Find where the given text appears and provide that cell's center as [x, y] coordinate. 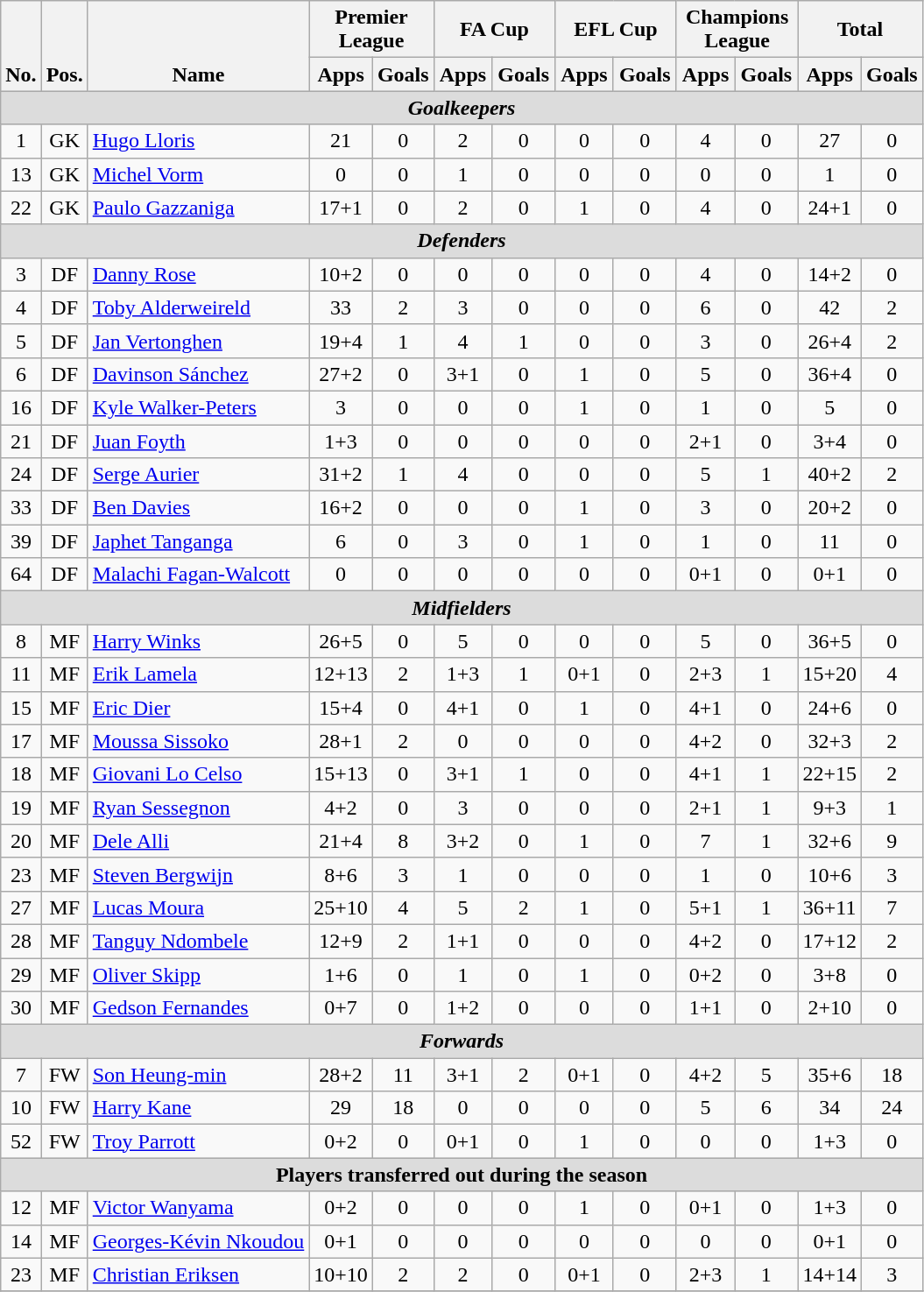
Paulo Gazzaniga [198, 208]
28+1 [342, 741]
30 [21, 1008]
3+8 [830, 975]
31+2 [342, 475]
10+2 [342, 274]
15 [21, 708]
2+10 [830, 1008]
Forwards [462, 1041]
Georges-Kévin Nkoudou [198, 1241]
16+2 [342, 508]
21+4 [342, 841]
Harry Kane [198, 1108]
9 [892, 841]
32+6 [830, 841]
15+4 [342, 708]
20 [21, 841]
20+2 [830, 508]
16 [21, 407]
3+4 [830, 441]
Malachi Fagan-Walcott [198, 575]
Oliver Skipp [198, 975]
Christian Eriksen [198, 1274]
34 [830, 1108]
Name [198, 46]
17 [21, 741]
Toby Alderweireld [198, 307]
5+1 [706, 907]
Dele Alli [198, 841]
Erik Lamela [198, 674]
36+5 [830, 641]
FA Cup [494, 30]
15+20 [830, 674]
64 [21, 575]
19+4 [342, 341]
Tanguy Ndombele [198, 941]
10+6 [830, 874]
13 [21, 174]
Victor Wanyama [198, 1208]
Ryan Sessegnon [198, 808]
52 [21, 1141]
10 [21, 1108]
Hugo Lloris [198, 141]
Ben Davies [198, 508]
Champions League [737, 30]
Total [860, 30]
Goalkeepers [462, 108]
24+1 [830, 208]
Premier League [371, 30]
Gedson Fernandes [198, 1008]
Midfielders [462, 608]
9+3 [830, 808]
Serge Aurier [198, 475]
1+6 [342, 975]
39 [21, 541]
26+4 [830, 341]
1+2 [462, 1008]
40+2 [830, 475]
17+1 [342, 208]
Jan Vertonghen [198, 341]
12+9 [342, 941]
14 [21, 1241]
Michel Vorm [198, 174]
35+6 [830, 1075]
0+7 [342, 1008]
14+14 [830, 1274]
28+2 [342, 1075]
Danny Rose [198, 274]
22+15 [830, 774]
Harry Winks [198, 641]
Moussa Sissoko [198, 741]
Davinson Sánchez [198, 374]
Eric Dier [198, 708]
Kyle Walker-Peters [198, 407]
Steven Bergwijn [198, 874]
28 [21, 941]
36+4 [830, 374]
15+13 [342, 774]
24+6 [830, 708]
10+10 [342, 1274]
Giovani Lo Celso [198, 774]
17+12 [830, 941]
25+10 [342, 907]
Troy Parrott [198, 1141]
14+2 [830, 274]
Pos. [65, 46]
Defenders [462, 241]
12+13 [342, 674]
3+2 [462, 841]
32+3 [830, 741]
19 [21, 808]
Juan Foyth [198, 441]
Players transferred out during the season [462, 1175]
Son Heung-min [198, 1075]
Lucas Moura [198, 907]
Japhet Tanganga [198, 541]
26+5 [342, 641]
42 [830, 307]
8+6 [342, 874]
12 [21, 1208]
EFL Cup [617, 30]
No. [21, 46]
22 [21, 208]
36+11 [830, 907]
27+2 [342, 374]
